Determine the (x, y) coordinate at the center of the cell enclosing the given text.  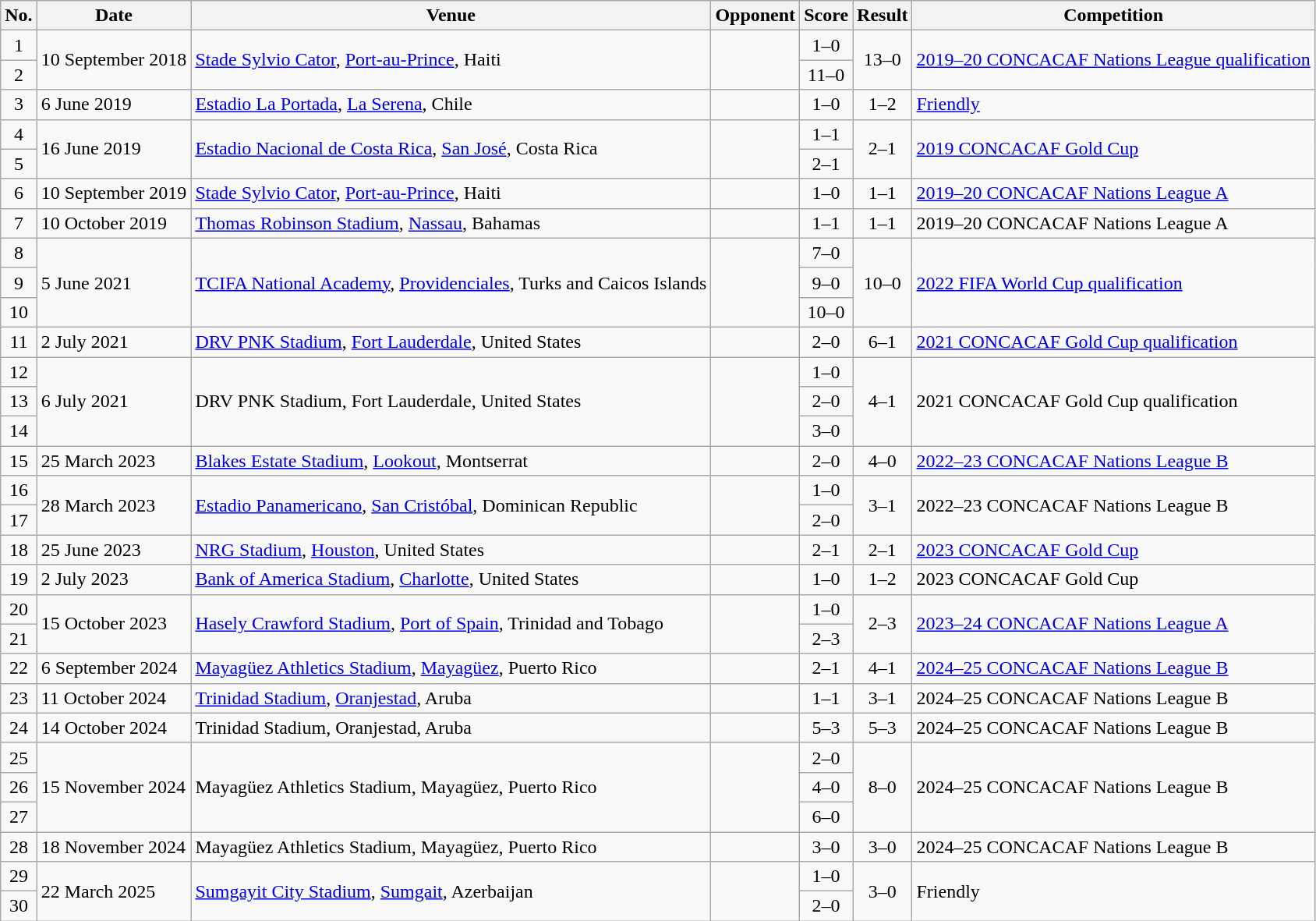
13–0 (883, 60)
13 (19, 402)
25 March 2023 (114, 461)
11 (19, 342)
Estadio Nacional de Costa Rica, San José, Costa Rica (451, 149)
2022 FIFA World Cup qualification (1113, 282)
16 June 2019 (114, 149)
18 (19, 550)
3 (19, 104)
25 (19, 757)
10 September 2018 (114, 60)
Blakes Estate Stadium, Lookout, Montserrat (451, 461)
2019 CONCACAF Gold Cup (1113, 149)
15 November 2024 (114, 787)
9 (19, 282)
9–0 (826, 282)
14 October 2024 (114, 728)
16 (19, 491)
22 (19, 668)
7–0 (826, 253)
Opponent (755, 16)
Venue (451, 16)
7 (19, 223)
10 (19, 312)
Sumgayit City Stadium, Sumgait, Azerbaijan (451, 891)
5 (19, 164)
29 (19, 877)
Date (114, 16)
20 (19, 609)
23 (19, 698)
18 November 2024 (114, 846)
6 (19, 193)
NRG Stadium, Houston, United States (451, 550)
21 (19, 639)
2019–20 CONCACAF Nations League qualification (1113, 60)
30 (19, 906)
8–0 (883, 787)
TCIFA National Academy, Providenciales, Turks and Caicos Islands (451, 282)
15 October 2023 (114, 624)
11 October 2024 (114, 698)
Competition (1113, 16)
2 July 2023 (114, 579)
10 September 2019 (114, 193)
15 (19, 461)
6 July 2021 (114, 402)
22 March 2025 (114, 891)
19 (19, 579)
Estadio La Portada, La Serena, Chile (451, 104)
25 June 2023 (114, 550)
6–1 (883, 342)
17 (19, 520)
6–0 (826, 817)
6 September 2024 (114, 668)
6 June 2019 (114, 104)
12 (19, 372)
26 (19, 787)
Estadio Panamericano, San Cristóbal, Dominican Republic (451, 505)
28 March 2023 (114, 505)
28 (19, 846)
2023–24 CONCACAF Nations League A (1113, 624)
11–0 (826, 75)
Result (883, 16)
2 July 2021 (114, 342)
4 (19, 134)
Thomas Robinson Stadium, Nassau, Bahamas (451, 223)
8 (19, 253)
27 (19, 817)
Score (826, 16)
14 (19, 431)
1 (19, 45)
No. (19, 16)
2 (19, 75)
Hasely Crawford Stadium, Port of Spain, Trinidad and Tobago (451, 624)
24 (19, 728)
10 October 2019 (114, 223)
5 June 2021 (114, 282)
Bank of America Stadium, Charlotte, United States (451, 579)
